Find where the given text appears and provide that cell's center as [X, Y] coordinate. 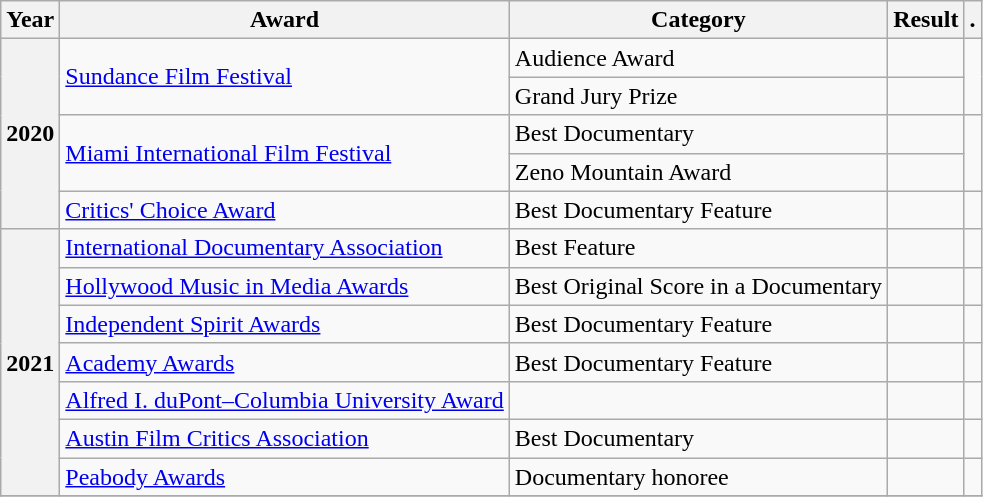
2021 [30, 362]
International Documentary Association [284, 248]
Award [284, 20]
2020 [30, 134]
Hollywood Music in Media Awards [284, 286]
Academy Awards [284, 362]
Zeno Mountain Award [698, 172]
Grand Jury Prize [698, 96]
Peabody Awards [284, 477]
Year [30, 20]
Sundance Film Festival [284, 77]
Result [926, 20]
Independent Spirit Awards [284, 324]
. [972, 20]
Miami International Film Festival [284, 153]
Austin Film Critics Association [284, 438]
Alfred I. duPont–Columbia University Award [284, 400]
Documentary honoree [698, 477]
Best Feature [698, 248]
Audience Award [698, 58]
Category [698, 20]
Critics' Choice Award [284, 210]
Best Original Score in a Documentary [698, 286]
